Detect which cell encompasses the target text, then output its (x, y) center coordinate. 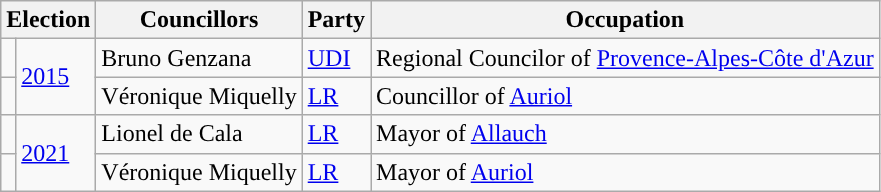
Councillors (199, 20)
Councillor of Auriol (626, 96)
Bruno Genzana (199, 58)
Mayor of Allauch (626, 134)
Mayor of Auriol (626, 172)
Regional Councilor of Provence-Alpes-Côte d'Azur (626, 58)
UDI (336, 58)
Election (48, 20)
2021 (56, 153)
Lionel de Cala (199, 134)
Occupation (626, 20)
2015 (56, 77)
Party (336, 20)
